Return [X, Y] of the center of cell containing provided text 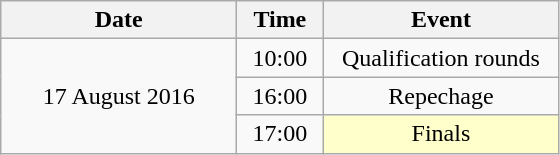
Qualification rounds [441, 58]
Time [280, 20]
17 August 2016 [119, 96]
10:00 [280, 58]
16:00 [280, 96]
Repechage [441, 96]
Date [119, 20]
17:00 [280, 134]
Finals [441, 134]
Event [441, 20]
